Determine the [X, Y] coordinate at the center of the cell enclosing the given text.  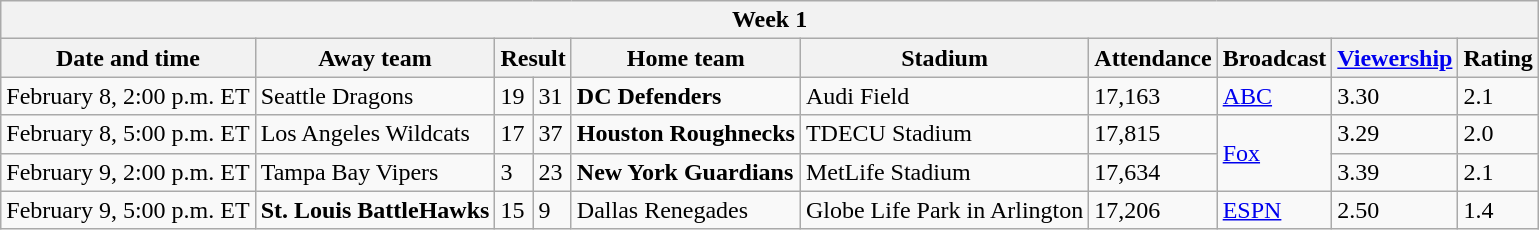
Attendance [1153, 58]
St. Louis BattleHawks [375, 210]
15 [514, 210]
9 [552, 210]
Houston Roughnecks [686, 134]
Globe Life Park in Arlington [944, 210]
ESPN [1274, 210]
New York Guardians [686, 172]
Viewership [1395, 58]
17,815 [1153, 134]
February 9, 2:00 p.m. ET [128, 172]
Home team [686, 58]
Dallas Renegades [686, 210]
Audi Field [944, 96]
17,634 [1153, 172]
17,206 [1153, 210]
Seattle Dragons [375, 96]
17 [514, 134]
Date and time [128, 58]
Away team [375, 58]
Week 1 [770, 20]
Fox [1274, 153]
DC Defenders [686, 96]
3.30 [1395, 96]
23 [552, 172]
17,163 [1153, 96]
37 [552, 134]
Los Angeles Wildcats [375, 134]
February 8, 2:00 p.m. ET [128, 96]
1.4 [1498, 210]
February 9, 5:00 p.m. ET [128, 210]
Broadcast [1274, 58]
Tampa Bay Vipers [375, 172]
3 [514, 172]
ABC [1274, 96]
Rating [1498, 58]
31 [552, 96]
2.0 [1498, 134]
3.29 [1395, 134]
3.39 [1395, 172]
2.50 [1395, 210]
Stadium [944, 58]
February 8, 5:00 p.m. ET [128, 134]
19 [514, 96]
TDECU Stadium [944, 134]
Result [533, 58]
MetLife Stadium [944, 172]
